Determine the [x, y] coordinate at the center of the cell enclosing the given text.  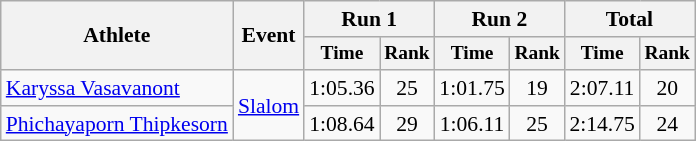
Event [268, 36]
1:01.75 [472, 88]
Slalom [268, 106]
1:05.36 [342, 88]
Total [629, 19]
Athlete [117, 36]
Run 1 [369, 19]
Run 2 [499, 19]
2:07.11 [602, 88]
25 [408, 88]
Karyssa Vasavanont [117, 88]
19 [538, 88]
20 [668, 88]
